Provide the (x, y) coordinate of the cell's center where the given text is located.  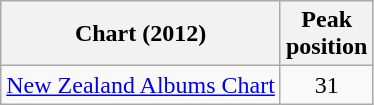
Peakposition (326, 34)
31 (326, 85)
Chart (2012) (141, 34)
New Zealand Albums Chart (141, 85)
